Return [x, y] of the center of cell containing provided text 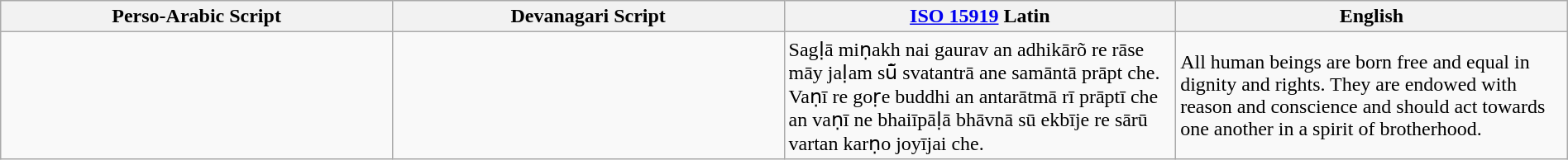
ISO 15919 Latin [980, 16]
English [1372, 16]
Devanagari Script [588, 16]
Perso-Arabic Script [197, 16]
